Provide the (x, y) coordinate of the cell's center where the given text is located.  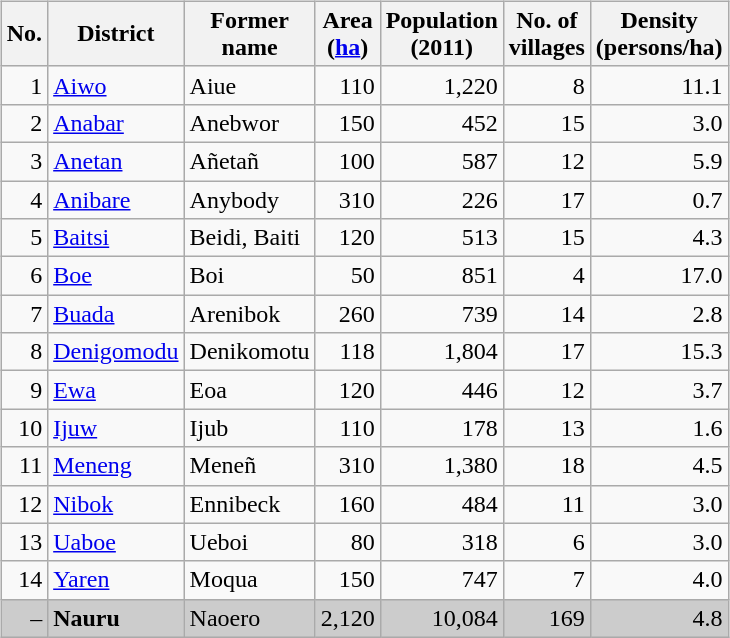
739 (442, 314)
Anybody (250, 199)
3.7 (659, 390)
Anebwor (250, 123)
District (116, 34)
Beidi, Baiti (250, 238)
10 (24, 428)
Buada (116, 314)
1 (24, 85)
Anabar (116, 123)
5.9 (659, 161)
18 (546, 466)
Ewa (116, 390)
118 (348, 352)
Population(2011) (442, 34)
5 (24, 238)
Meneñ (250, 466)
17.0 (659, 276)
Density(persons/ha) (659, 34)
178 (442, 428)
Ueboi (250, 542)
Ennibeck (250, 504)
Denigomodu (116, 352)
Nibok (116, 504)
50 (348, 276)
Arenibok (250, 314)
0.7 (659, 199)
318 (442, 542)
11.1 (659, 85)
80 (348, 542)
100 (348, 161)
Naoero (250, 618)
169 (546, 618)
Uaboe (116, 542)
Añetañ (250, 161)
747 (442, 580)
Yaren (116, 580)
Boe (116, 276)
Formername (250, 34)
513 (442, 238)
Aiue (250, 85)
Moqua (250, 580)
4.5 (659, 466)
Nauru (116, 618)
Area(ha) (348, 34)
452 (442, 123)
2,120 (348, 618)
Baitsi (116, 238)
4.0 (659, 580)
260 (348, 314)
4.3 (659, 238)
484 (442, 504)
587 (442, 161)
– (24, 618)
Anibare (116, 199)
1,220 (442, 85)
2.8 (659, 314)
Ijuw (116, 428)
Aiwo (116, 85)
9 (24, 390)
Denikomotu (250, 352)
1,380 (442, 466)
No. ofvillages (546, 34)
Boi (250, 276)
226 (442, 199)
Eoa (250, 390)
851 (442, 276)
15.3 (659, 352)
Meneng (116, 466)
1,804 (442, 352)
No. (24, 34)
4.8 (659, 618)
10,084 (442, 618)
2 (24, 123)
Ijub (250, 428)
160 (348, 504)
3 (24, 161)
1.6 (659, 428)
Anetan (116, 161)
446 (442, 390)
